Pinpoint the cell where the given text exists, returning its (x, y) midpoint coordinate. 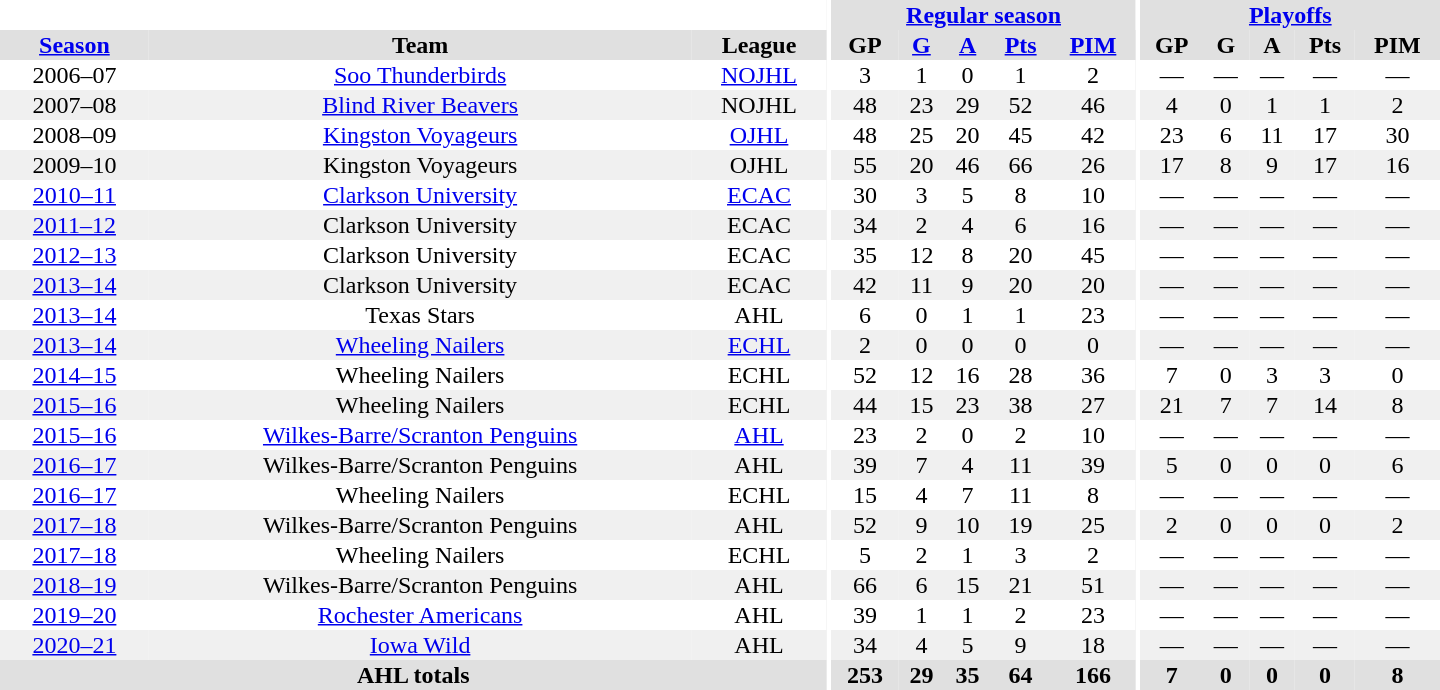
2011–12 (74, 225)
38 (1021, 405)
64 (1021, 675)
27 (1094, 405)
166 (1094, 675)
2020–21 (74, 645)
2018–19 (74, 585)
Soo Thunderbirds (420, 75)
19 (1021, 525)
36 (1094, 375)
Playoffs (1290, 15)
14 (1325, 405)
26 (1094, 165)
2007–08 (74, 105)
51 (1094, 585)
2006–07 (74, 75)
28 (1021, 375)
AHL totals (414, 675)
2012–13 (74, 255)
2019–20 (74, 615)
2008–09 (74, 135)
Texas Stars (420, 315)
18 (1094, 645)
Rochester Americans (420, 615)
Season (74, 45)
2009–10 (74, 165)
2010–11 (74, 195)
League (758, 45)
Team (420, 45)
2014–15 (74, 375)
44 (866, 405)
Iowa Wild (420, 645)
55 (866, 165)
Blind River Beavers (420, 105)
253 (866, 675)
Regular season (984, 15)
